Capture the cell that displays the provided text and extract its [X, Y] central coordinate. 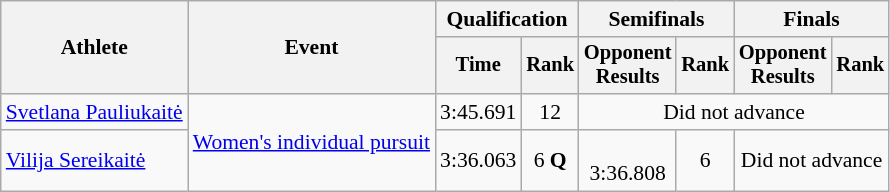
Athlete [94, 48]
Time [478, 66]
12 [550, 112]
Qualification [507, 19]
6 Q [550, 160]
Event [312, 48]
Svetlana Pauliukaitė [94, 112]
6 [705, 160]
Semifinals [656, 19]
3:36.063 [478, 160]
3:45.691 [478, 112]
Finals [812, 19]
3:36.808 [628, 160]
Women's individual pursuit [312, 142]
Vilija Sereikaitė [94, 160]
